Pinpoint the cell where the given text exists, returning its [x, y] midpoint coordinate. 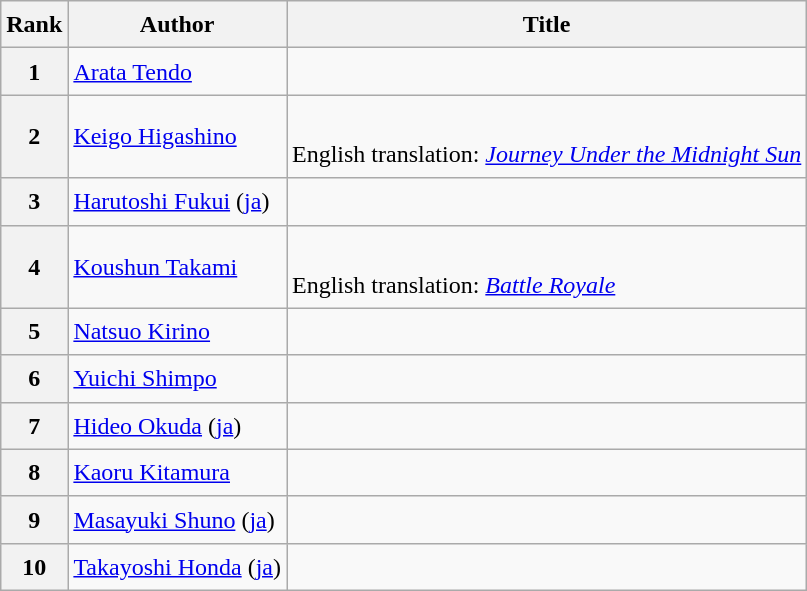
Masayuki Shuno (ja) [178, 520]
Rank [34, 24]
Kaoru Kitamura [178, 472]
Takayoshi Honda (ja) [178, 566]
Keigo Higashino [178, 136]
Harutoshi Fukui (ja) [178, 202]
3 [34, 202]
Natsuo Kirino [178, 332]
Author [178, 24]
1 [34, 72]
8 [34, 472]
English translation: Battle Royale [546, 266]
5 [34, 332]
Title [546, 24]
Koushun Takami [178, 266]
2 [34, 136]
Hideo Okuda (ja) [178, 426]
9 [34, 520]
7 [34, 426]
10 [34, 566]
6 [34, 378]
English translation: Journey Under the Midnight Sun [546, 136]
Arata Tendo [178, 72]
4 [34, 266]
Yuichi Shimpo [178, 378]
